Detect which cell encompasses the target text, then output its (X, Y) center coordinate. 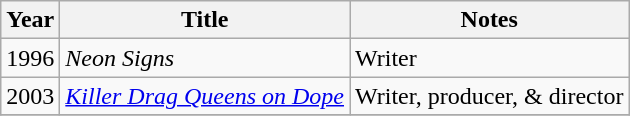
2003 (30, 96)
Title (205, 20)
Notes (490, 20)
1996 (30, 58)
Killer Drag Queens on Dope (205, 96)
Year (30, 20)
Neon Signs (205, 58)
Writer (490, 58)
Writer, producer, & director (490, 96)
